Provide the (x, y) coordinate of the cell's center where the given text is located.  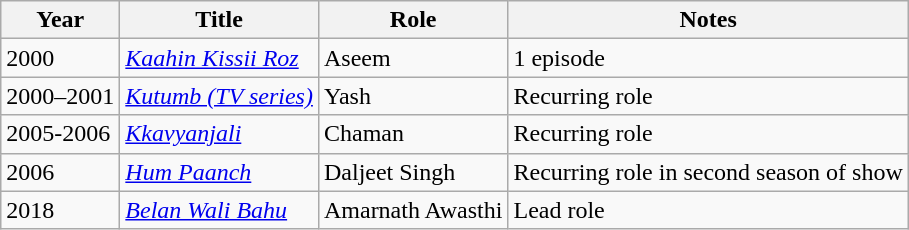
2000 (60, 58)
Lead role (708, 210)
Kutumb (TV series) (220, 96)
Title (220, 20)
Yash (412, 96)
2006 (60, 172)
Chaman (412, 134)
2018 (60, 210)
2005-2006 (60, 134)
Daljeet Singh (412, 172)
Kkavyanjali (220, 134)
Hum Paanch (220, 172)
Recurring role in second season of show (708, 172)
Belan Wali Bahu (220, 210)
Amarnath Awasthi (412, 210)
Aseem (412, 58)
Kaahin Kissii Roz (220, 58)
1 episode (708, 58)
Notes (708, 20)
Year (60, 20)
Role (412, 20)
2000–2001 (60, 96)
